Scan for the cell matching the given text and deliver its [X, Y] coordinate at center. 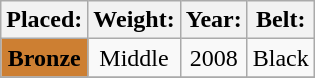
Black [280, 58]
Belt: [280, 20]
Weight: [134, 20]
Bronze [44, 58]
Middle [134, 58]
Year: [214, 20]
2008 [214, 58]
Placed: [44, 20]
